Determine the [x, y] coordinate at the center of the cell enclosing the given text.  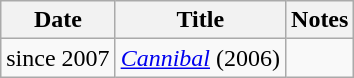
since 2007 [58, 58]
Title [200, 20]
Cannibal (2006) [200, 58]
Notes [320, 20]
Date [58, 20]
